Provide the (x, y) coordinate of the cell's center where the given text is located.  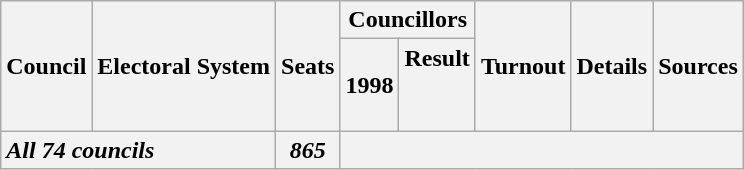
All 74 councils (138, 150)
Seats (308, 66)
Sources (698, 66)
Details (612, 66)
1998 (370, 85)
Turnout (523, 66)
Electoral System (184, 66)
865 (308, 150)
Councillors (408, 20)
Result (437, 85)
Council (46, 66)
